Capture the cell that displays the provided text and extract its [x, y] central coordinate. 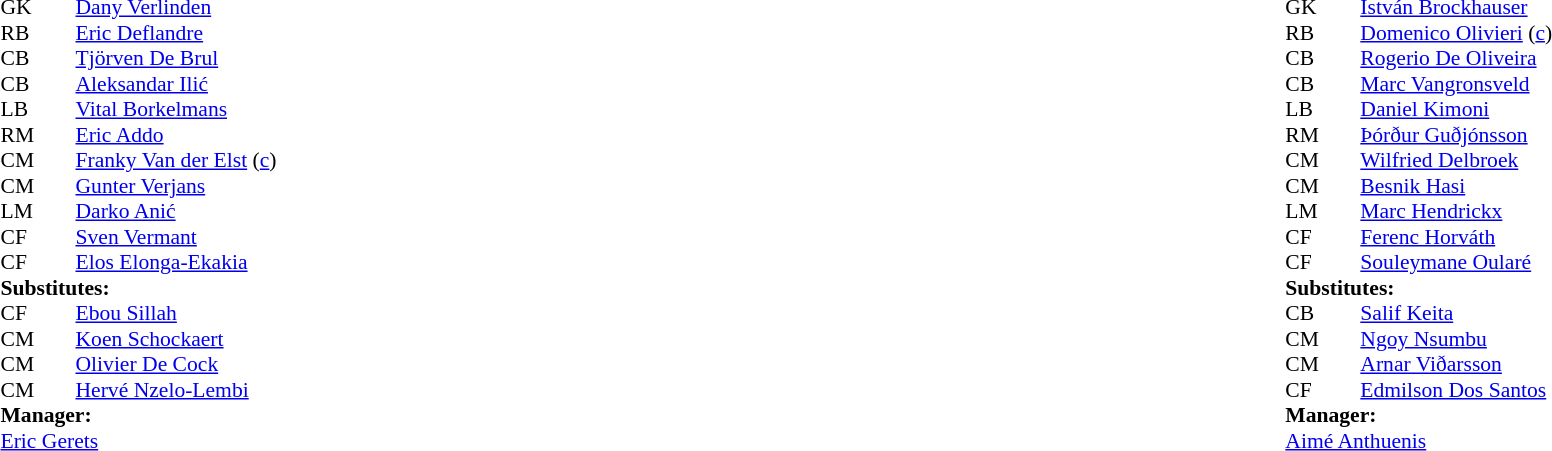
Souleymane Oularé [1456, 263]
Franky Van der Elst (c) [176, 161]
Wilfried Delbroek [1456, 161]
Darko Anić [176, 211]
Olivier De Cock [176, 365]
Þórður Guðjónsson [1456, 135]
Marc Hendrickx [1456, 211]
Salif Keita [1456, 313]
Daniel Kimoni [1456, 109]
Eric Deflandre [176, 33]
Ebou Sillah [176, 313]
Koen Schockaert [176, 339]
Arnar Viðarsson [1456, 365]
Besnik Hasi [1456, 186]
Eric Addo [176, 135]
Edmilson Dos Santos [1456, 390]
Marc Vangronsveld [1456, 84]
Sven Vermant [176, 237]
Aleksandar Ilić [176, 84]
Tjörven De Brul [176, 59]
Gunter Verjans [176, 186]
Vital Borkelmans [176, 109]
Rogerio De Oliveira [1456, 59]
Elos Elonga-Ekakia [176, 263]
Hervé Nzelo-Lembi [176, 390]
Domenico Olivieri (c) [1456, 33]
Ngoy Nsumbu [1456, 339]
Ferenc Horváth [1456, 237]
